Find where the given text appears and provide that cell's center as [X, Y] coordinate. 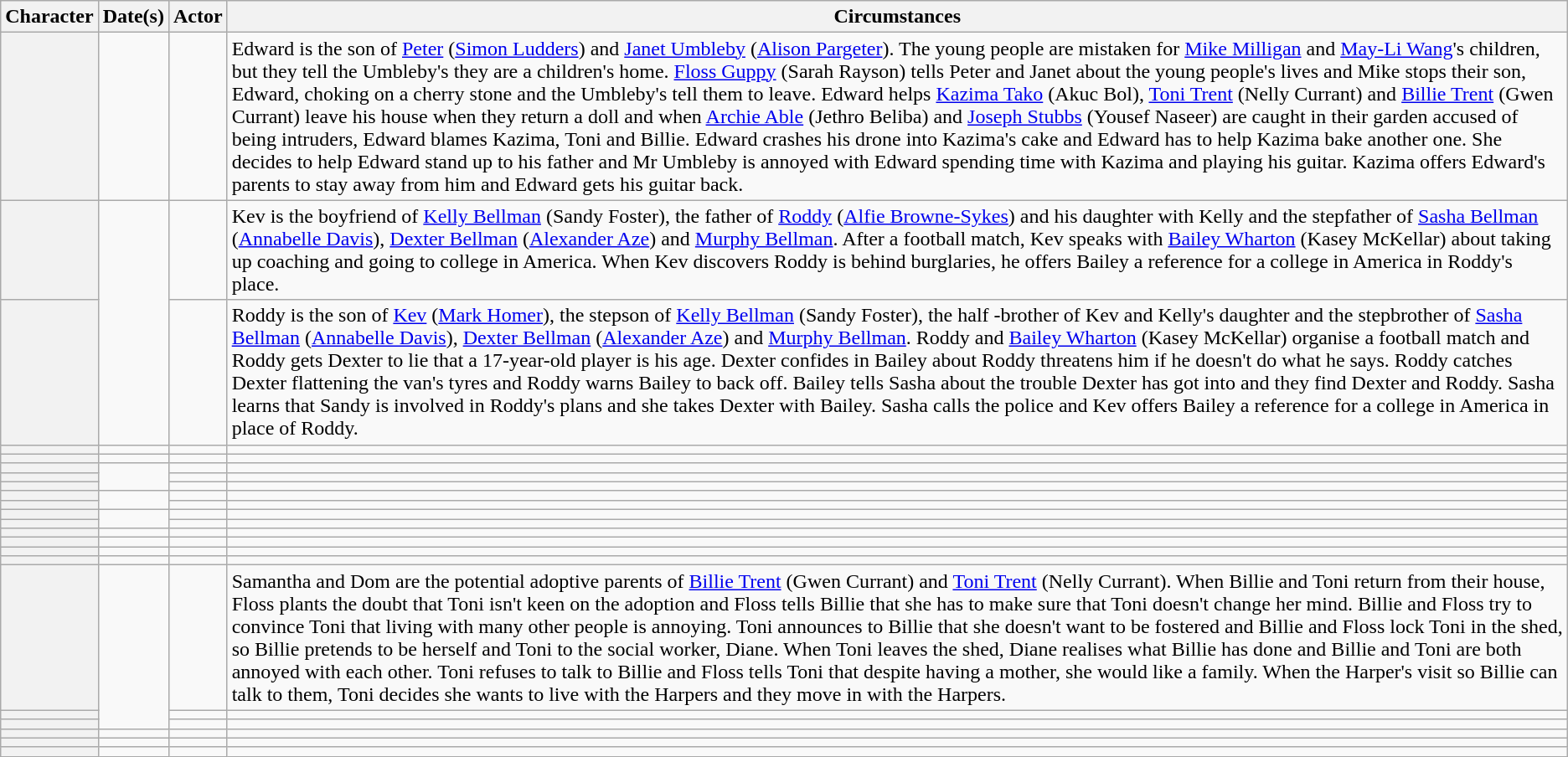
Circumstances [897, 17]
Actor [198, 17]
Date(s) [133, 17]
Character [49, 17]
